Extract the [x, y] coordinate from the center of the cell holding the provided text.  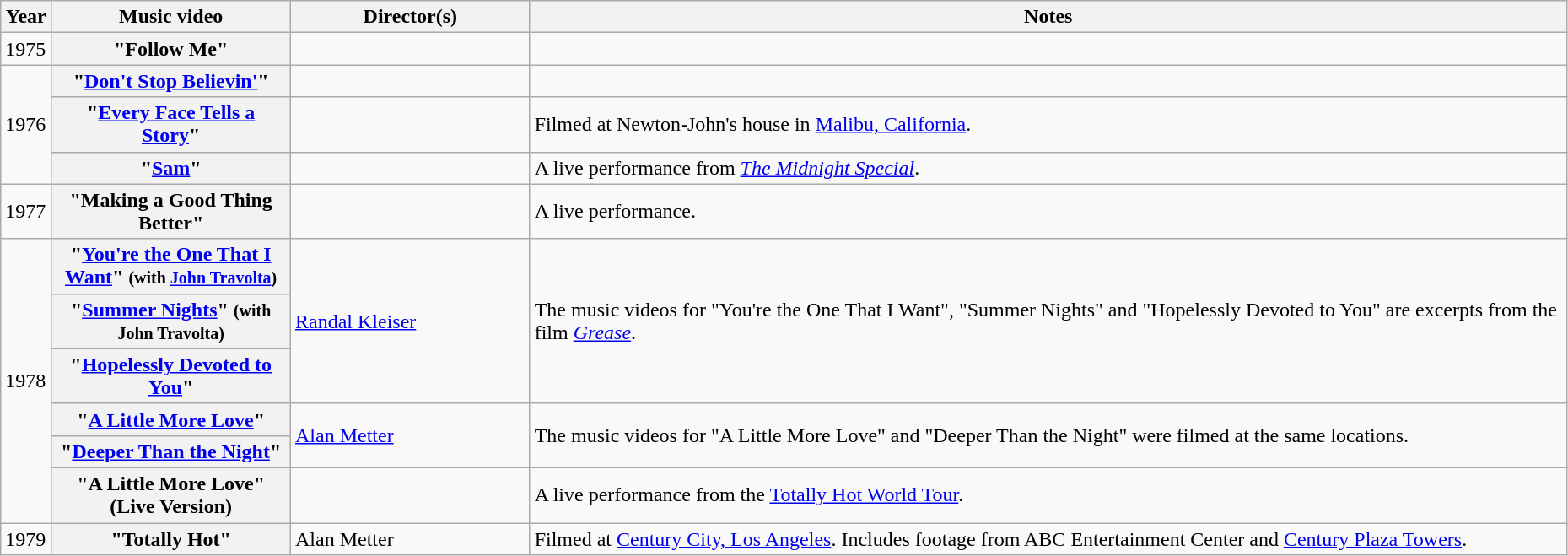
"Deeper Than the Night" [171, 451]
"Hopelessly Devoted to You" [171, 376]
A live performance from the Totally Hot World Tour. [1048, 494]
A live performance from The Midnight Special. [1048, 168]
"Making a Good Thing Better" [171, 211]
Filmed at Century City, Los Angeles. Includes footage from ABC Entertainment Center and Century Plaza Towers. [1048, 539]
1978 [26, 381]
"Every Face Tells a Story" [171, 125]
The music videos for "A Little More Love" and "Deeper Than the Night" were filmed at the same locations. [1048, 435]
"You're the One That I Want" (with John Travolta) [171, 267]
"A Little More Love" [171, 419]
1976 [26, 125]
1977 [26, 211]
A live performance. [1048, 211]
"Summer Nights" (with John Travolta) [171, 321]
"Sam" [171, 168]
Music video [171, 17]
1975 [26, 49]
1979 [26, 539]
"Don't Stop Believin'" [171, 81]
Randal Kleiser [410, 321]
Year [26, 17]
"Totally Hot" [171, 539]
Notes [1048, 17]
Filmed at Newton-John's house in Malibu, California. [1048, 125]
"A Little More Love" (Live Version) [171, 494]
"Follow Me" [171, 49]
Director(s) [410, 17]
The music videos for "You're the One That I Want", "Summer Nights" and "Hopelessly Devoted to You" are excerpts from the film Grease. [1048, 321]
